Return (X, Y) of the center of cell containing provided text 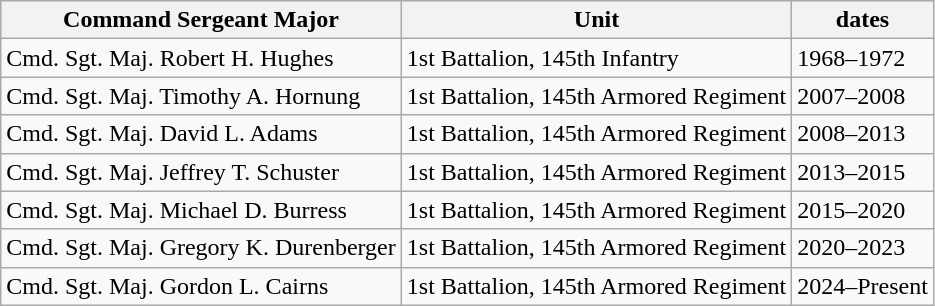
Command Sergeant Major (202, 20)
Cmd. Sgt. Maj. David L. Adams (202, 134)
Cmd. Sgt. Maj. Gregory K. Durenberger (202, 248)
Unit (596, 20)
Cmd. Sgt. Maj. Timothy A. Hornung (202, 96)
2024–Present (863, 286)
2015–2020 (863, 210)
1968–1972 (863, 58)
2008–2013 (863, 134)
Cmd. Sgt. Maj. Michael D. Burress (202, 210)
Cmd. Sgt. Maj. Gordon L. Cairns (202, 286)
1st Battalion, 145th Infantry (596, 58)
2020–2023 (863, 248)
2007–2008 (863, 96)
dates (863, 20)
Cmd. Sgt. Maj. Jeffrey T. Schuster (202, 172)
Cmd. Sgt. Maj. Robert H. Hughes (202, 58)
2013–2015 (863, 172)
